Provide the [X, Y] coordinate of the cell's center where the given text is located.  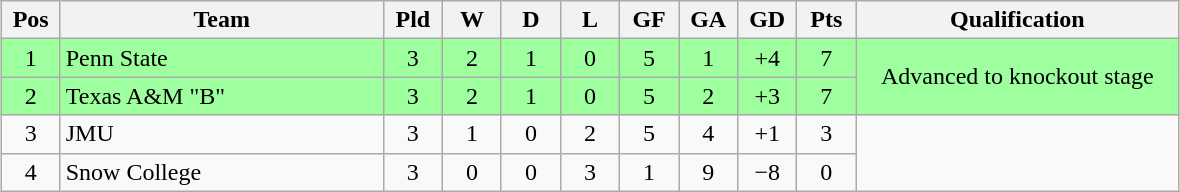
+3 [768, 96]
Pld [412, 20]
Pts [826, 20]
GA [708, 20]
Team [222, 20]
JMU [222, 134]
Texas A&M "B" [222, 96]
+1 [768, 134]
L [590, 20]
GD [768, 20]
−8 [768, 172]
+4 [768, 58]
Snow College [222, 172]
Pos [30, 20]
9 [708, 172]
Qualification [1018, 20]
D [530, 20]
Advanced to knockout stage [1018, 77]
W [472, 20]
Penn State [222, 58]
GF [650, 20]
